From the cell containing the given text, extract its center point as [X, Y] coordinate. 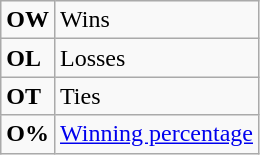
OW [28, 20]
Winning percentage [156, 134]
Wins [156, 20]
Losses [156, 58]
OL [28, 58]
OT [28, 96]
Ties [156, 96]
O% [28, 134]
